Output the [X, Y] coordinate of the center of the cell containing the given text.  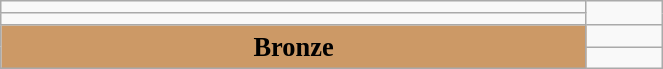
Bronze [294, 46]
